Output the [x, y] coordinate of the center of the cell containing the given text.  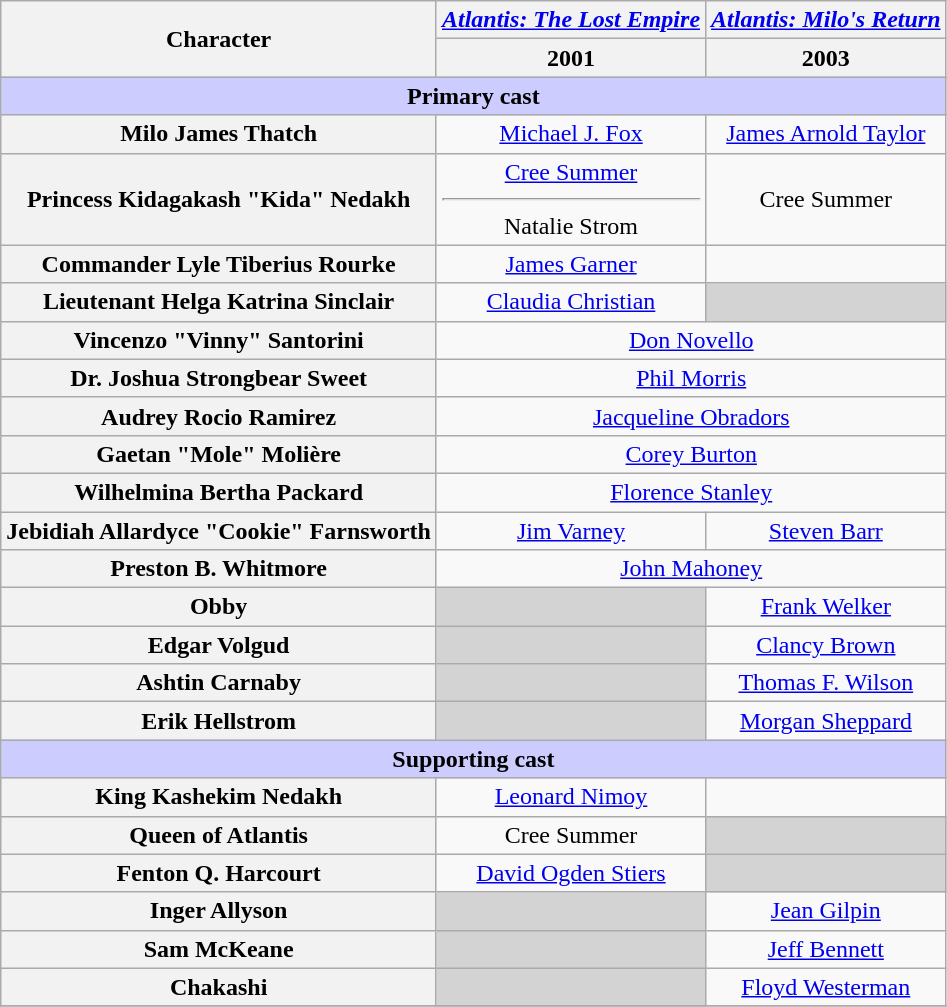
Princess Kidagakash "Kida" Nedakh [219, 199]
Jacqueline Obradors [691, 416]
2003 [826, 58]
Corey Burton [691, 454]
Don Novello [691, 340]
Steven Barr [826, 531]
Lieutenant Helga Katrina Sinclair [219, 302]
Jeff Bennett [826, 949]
Morgan Sheppard [826, 721]
Edgar Volgud [219, 645]
Character [219, 39]
Floyd Westerman [826, 987]
Inger Allyson [219, 911]
Atlantis: Milo's Return [826, 20]
John Mahoney [691, 569]
Cree SummerNatalie Strom [570, 199]
Queen of Atlantis [219, 835]
Gaetan "Mole" Molière [219, 454]
Clancy Brown [826, 645]
Ashtin Carnaby [219, 683]
James Garner [570, 264]
David Ogden Stiers [570, 873]
Thomas F. Wilson [826, 683]
Leonard Nimoy [570, 797]
King Kashekim Nedakh [219, 797]
Fenton Q. Harcourt [219, 873]
Sam McKeane [219, 949]
Atlantis: The Lost Empire [570, 20]
Vincenzo "Vinny" Santorini [219, 340]
Michael J. Fox [570, 134]
Obby [219, 607]
Frank Welker [826, 607]
Florence Stanley [691, 492]
Jebidiah Allardyce "Cookie" Farnsworth [219, 531]
Primary cast [474, 96]
Milo James Thatch [219, 134]
Claudia Christian [570, 302]
Wilhelmina Bertha Packard [219, 492]
2001 [570, 58]
Dr. Joshua Strongbear Sweet [219, 378]
Phil Morris [691, 378]
Chakashi [219, 987]
Preston B. Whitmore [219, 569]
James Arnold Taylor [826, 134]
Jim Varney [570, 531]
Audrey Rocio Ramirez [219, 416]
Commander Lyle Tiberius Rourke [219, 264]
Erik Hellstrom [219, 721]
Jean Gilpin [826, 911]
Supporting cast [474, 759]
